Identify which cell holds the provided text, then report its [X, Y] central coordinate. 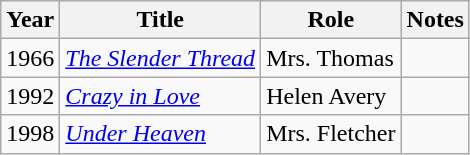
Crazy in Love [160, 96]
1998 [30, 134]
Title [160, 20]
Mrs. Fletcher [331, 134]
Under Heaven [160, 134]
Helen Avery [331, 96]
Role [331, 20]
Notes [435, 20]
Mrs. Thomas [331, 58]
The Slender Thread [160, 58]
1966 [30, 58]
1992 [30, 96]
Year [30, 20]
